Output the [x, y] coordinate of the center of the cell containing the given text.  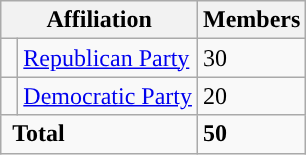
20 [251, 96]
30 [251, 58]
Republican Party [108, 58]
50 [251, 134]
Democratic Party [108, 96]
Members [251, 20]
Affiliation [100, 20]
Total [100, 134]
